Search for the cell housing the specified text and yield its [x, y] center coordinate. 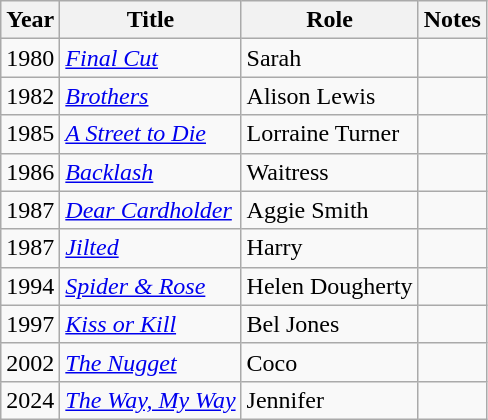
The Nugget [150, 362]
Title [150, 20]
Kiss or Kill [150, 324]
Helen Dougherty [330, 286]
Lorraine Turner [330, 134]
Brothers [150, 96]
Role [330, 20]
Dear Cardholder [150, 210]
Alison Lewis [330, 96]
Final Cut [150, 58]
2024 [30, 400]
1997 [30, 324]
Coco [330, 362]
1982 [30, 96]
Bel Jones [330, 324]
Jennifer [330, 400]
Year [30, 20]
Notes [452, 20]
1994 [30, 286]
1980 [30, 58]
Spider & Rose [150, 286]
Aggie Smith [330, 210]
Jilted [150, 248]
Waitress [330, 172]
A Street to Die [150, 134]
Backlash [150, 172]
1986 [30, 172]
Harry [330, 248]
2002 [30, 362]
1985 [30, 134]
The Way, My Way [150, 400]
Sarah [330, 58]
